Find where the given text appears and provide that cell's center as (X, Y) coordinate. 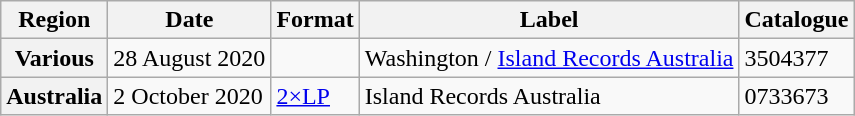
2×LP (315, 96)
0733673 (796, 96)
Australia (54, 96)
Island Records Australia (549, 96)
28 August 2020 (190, 58)
Label (549, 20)
Various (54, 58)
Catalogue (796, 20)
Date (190, 20)
2 October 2020 (190, 96)
Washington / Island Records Australia (549, 58)
3504377 (796, 58)
Region (54, 20)
Format (315, 20)
